Output the (x, y) coordinate of the center of the cell containing the given text.  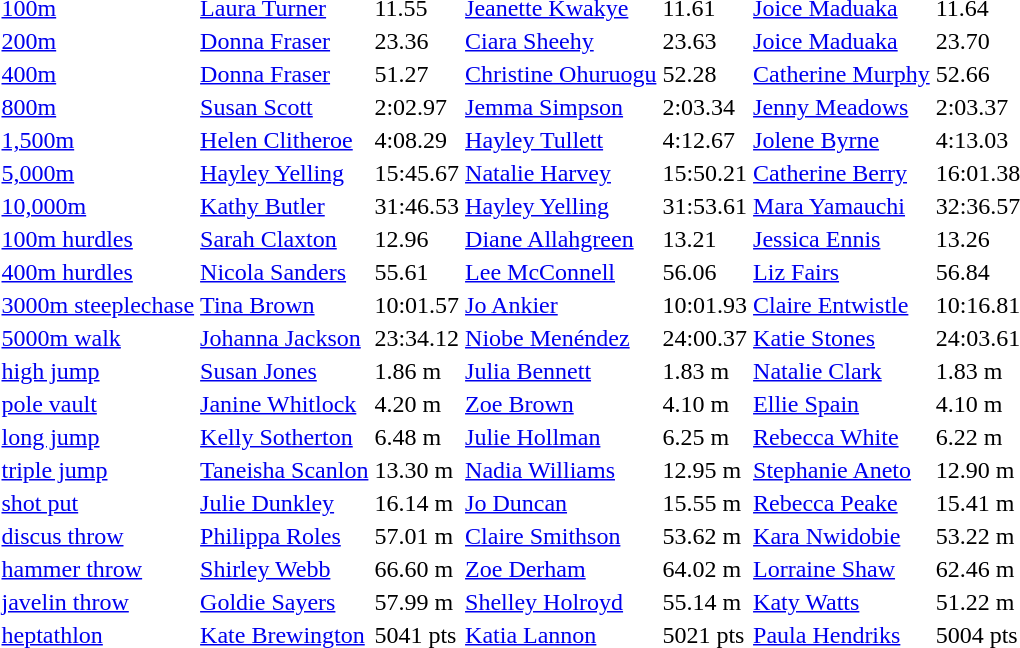
1.86 m (417, 371)
10,000m (98, 206)
Nadia Williams (561, 470)
Diane Allahgreen (561, 239)
Taneisha Scanlon (284, 470)
31:53.61 (705, 206)
10:01.93 (705, 305)
6.48 m (417, 437)
Claire Entwistle (842, 305)
Helen Clitheroe (284, 140)
64.02 m (705, 569)
57.99 m (417, 602)
Katie Stones (842, 338)
Ciara Sheehy (561, 41)
javelin throw (98, 602)
Lee McConnell (561, 272)
Natalie Harvey (561, 173)
10:01.57 (417, 305)
13.30 m (417, 470)
Joice Maduaka (842, 41)
4:08.29 (417, 140)
Niobe Menéndez (561, 338)
55.61 (417, 272)
Jolene Byrne (842, 140)
5,000m (98, 173)
Susan Scott (284, 107)
6.25 m (705, 437)
Rebecca White (842, 437)
400m (98, 74)
Julie Hollman (561, 437)
200m (98, 41)
15:45.67 (417, 173)
shot put (98, 503)
4:12.67 (705, 140)
Shelley Holroyd (561, 602)
13.21 (705, 239)
3000m steeplechase (98, 305)
long jump (98, 437)
Zoe Derham (561, 569)
23.36 (417, 41)
Jo Duncan (561, 503)
1.83 m (705, 371)
Liz Fairs (842, 272)
Hayley Tullett (561, 140)
2:03.34 (705, 107)
Julia Bennett (561, 371)
55.14 m (705, 602)
12.96 (417, 239)
Catherine Murphy (842, 74)
Jessica Ennis (842, 239)
53.62 m (705, 536)
Philippa Roles (284, 536)
31:46.53 (417, 206)
pole vault (98, 404)
Kara Nwidobie (842, 536)
Julie Dunkley (284, 503)
15.55 m (705, 503)
Kathy Butler (284, 206)
16.14 m (417, 503)
Johanna Jackson (284, 338)
Tina Brown (284, 305)
4.10 m (705, 404)
51.27 (417, 74)
66.60 m (417, 569)
Sarah Claxton (284, 239)
400m hurdles (98, 272)
Rebecca Peake (842, 503)
52.28 (705, 74)
Ellie Spain (842, 404)
1,500m (98, 140)
hammer throw (98, 569)
Katy Watts (842, 602)
15:50.21 (705, 173)
23:34.12 (417, 338)
Natalie Clark (842, 371)
800m (98, 107)
Lorraine Shaw (842, 569)
100m hurdles (98, 239)
4.20 m (417, 404)
Christine Ohuruogu (561, 74)
23.63 (705, 41)
Nicola Sanders (284, 272)
24:00.37 (705, 338)
Catherine Berry (842, 173)
high jump (98, 371)
Jemma Simpson (561, 107)
2:02.97 (417, 107)
56.06 (705, 272)
57.01 m (417, 536)
Claire Smithson (561, 536)
Jenny Meadows (842, 107)
12.95 m (705, 470)
5000m walk (98, 338)
Zoe Brown (561, 404)
Mara Yamauchi (842, 206)
discus throw (98, 536)
Susan Jones (284, 371)
triple jump (98, 470)
Stephanie Aneto (842, 470)
Kelly Sotherton (284, 437)
Jo Ankier (561, 305)
Goldie Sayers (284, 602)
Shirley Webb (284, 569)
Janine Whitlock (284, 404)
